Extract the (X, Y) coordinate from the center of the cell holding the provided text.  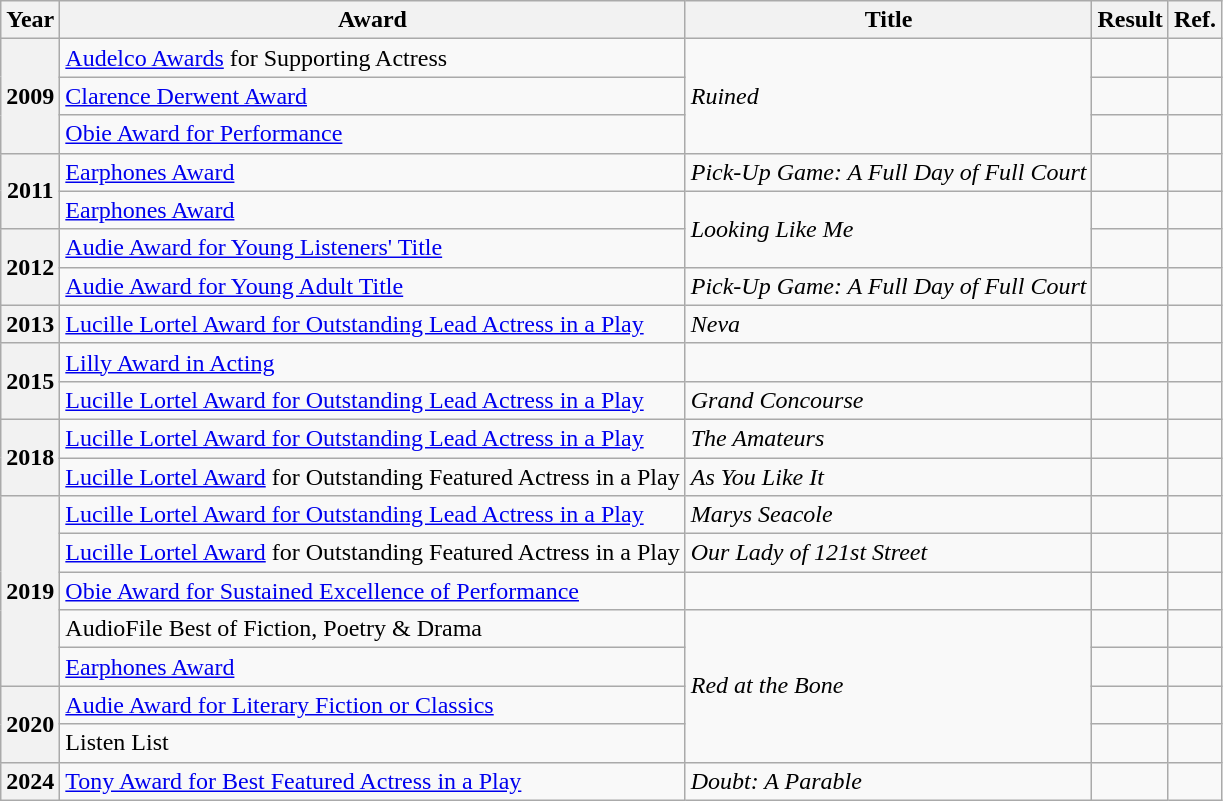
Doubt: A Parable (888, 781)
Audie Award for Literary Fiction or Classics (372, 705)
The Amateurs (888, 438)
Result (1130, 20)
Ruined (888, 96)
Obie Award for Performance (372, 134)
Looking Like Me (888, 229)
Marys Seacole (888, 515)
Clarence Derwent Award (372, 96)
2019 (30, 591)
2013 (30, 324)
2024 (30, 781)
As You Like It (888, 477)
Grand Concourse (888, 400)
Award (372, 20)
Audie Award for Young Listeners' Title (372, 248)
2018 (30, 457)
Neva (888, 324)
Ref. (1194, 20)
Obie Award for Sustained Excellence of Performance (372, 591)
Red at the Bone (888, 686)
2009 (30, 96)
Year (30, 20)
Tony Award for Best Featured Actress in a Play (372, 781)
2015 (30, 381)
2020 (30, 724)
Audie Award for Young Adult Title (372, 286)
2011 (30, 191)
Title (888, 20)
Audelco Awards for Supporting Actress (372, 58)
AudioFile Best of Fiction, Poetry & Drama (372, 629)
Our Lady of 121st Street (888, 553)
2012 (30, 267)
Lilly Award in Acting (372, 362)
Listen List (372, 743)
